Capture the cell that displays the provided text and extract its (x, y) central coordinate. 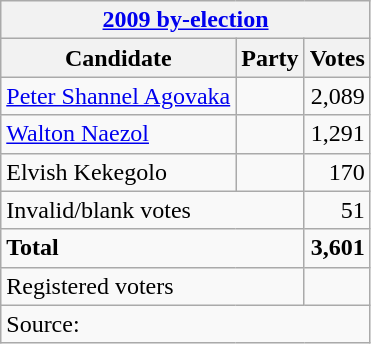
2009 by-election (186, 20)
Candidate (118, 58)
Source: (186, 324)
170 (337, 172)
2,089 (337, 96)
1,291 (337, 134)
Elvish Kekegolo (118, 172)
Invalid/blank votes (152, 210)
Votes (337, 58)
Peter Shannel Agovaka (118, 96)
3,601 (337, 248)
Walton Naezol (118, 134)
Registered voters (152, 286)
51 (337, 210)
Party (270, 58)
Total (152, 248)
